Capture the cell that displays the provided text and extract its [x, y] central coordinate. 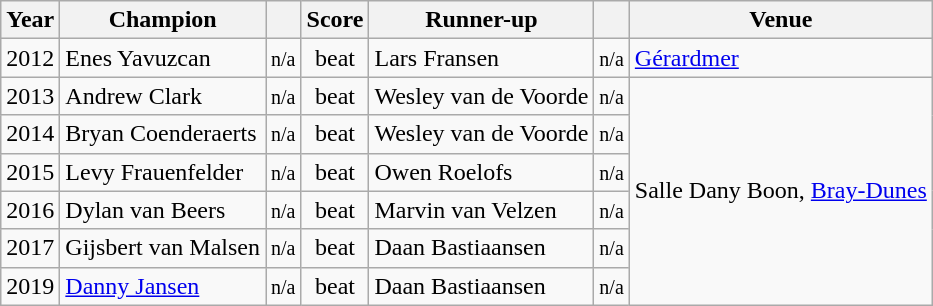
Enes Yavuzcan [163, 58]
Venue [780, 20]
Danny Jansen [163, 286]
Year [30, 20]
2012 [30, 58]
Gérardmer [780, 58]
2015 [30, 172]
2014 [30, 134]
Dylan van Beers [163, 210]
2013 [30, 96]
Bryan Coenderaerts [163, 134]
Levy Frauenfelder [163, 172]
2017 [30, 248]
Runner-up [482, 20]
Andrew Clark [163, 96]
2016 [30, 210]
Gijsbert van Malsen [163, 248]
Lars Fransen [482, 58]
Salle Dany Boon, Bray-Dunes [780, 191]
Champion [163, 20]
Owen Roelofs [482, 172]
Score [335, 20]
Marvin van Velzen [482, 210]
2019 [30, 286]
